Pinpoint the cell where the given text exists, returning its [X, Y] midpoint coordinate. 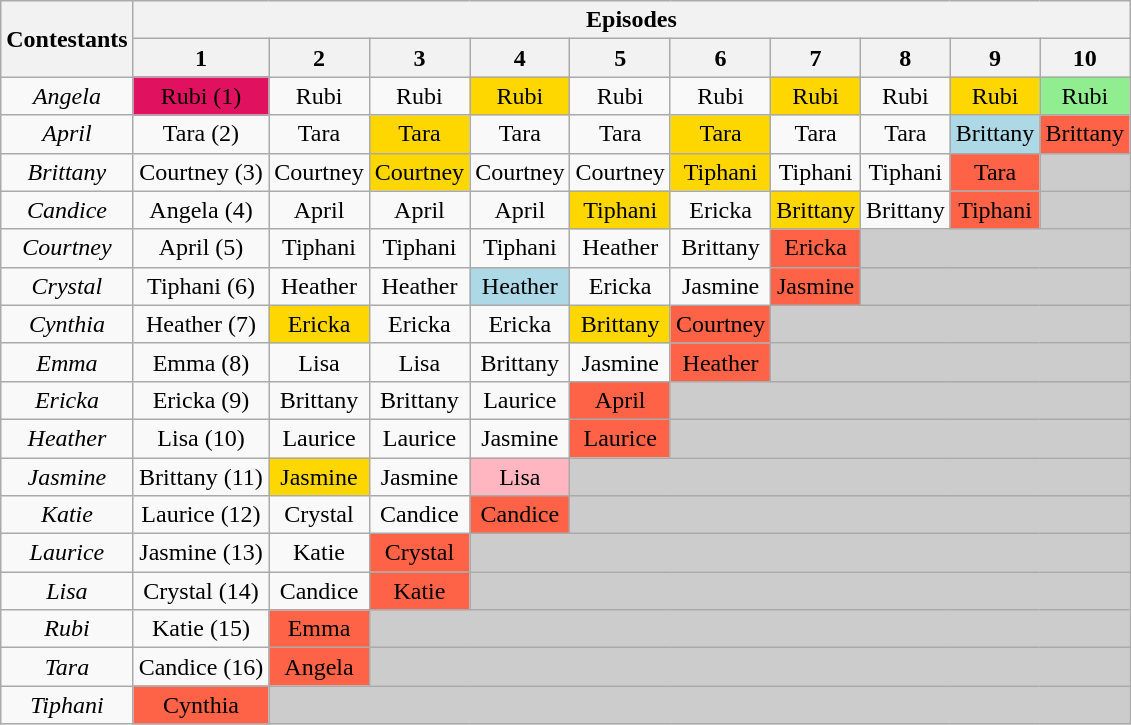
10 [1085, 58]
Emma (8) [201, 362]
Brittany (11) [201, 477]
Courtney (3) [201, 172]
8 [905, 58]
Tara (2) [201, 134]
Contestants [67, 39]
Ericka (9) [201, 400]
Heather (7) [201, 324]
Crystal (14) [201, 591]
6 [720, 58]
Laurice (12) [201, 515]
3 [419, 58]
2 [319, 58]
4 [520, 58]
Angela (4) [201, 210]
Candice (16) [201, 667]
Katie (15) [201, 629]
9 [995, 58]
Tiphani (6) [201, 286]
Lisa (10) [201, 438]
1 [201, 58]
Episodes [631, 20]
5 [620, 58]
Jasmine (13) [201, 553]
Rubi (1) [201, 96]
April (5) [201, 248]
7 [816, 58]
